Determine the [x, y] coordinate at the center of the cell enclosing the given text.  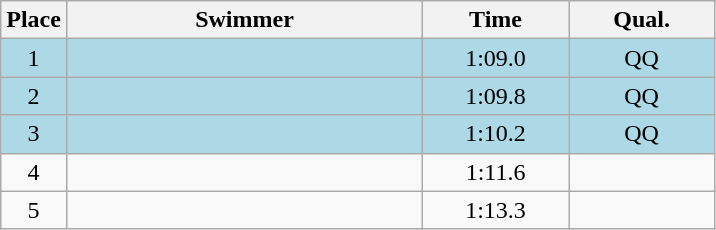
3 [34, 134]
Swimmer [244, 20]
1:10.2 [496, 134]
Qual. [642, 20]
Place [34, 20]
1:13.3 [496, 210]
1:09.8 [496, 96]
1:09.0 [496, 58]
1 [34, 58]
1:11.6 [496, 172]
4 [34, 172]
Time [496, 20]
5 [34, 210]
2 [34, 96]
